From the cell containing the given text, extract its center point as (x, y) coordinate. 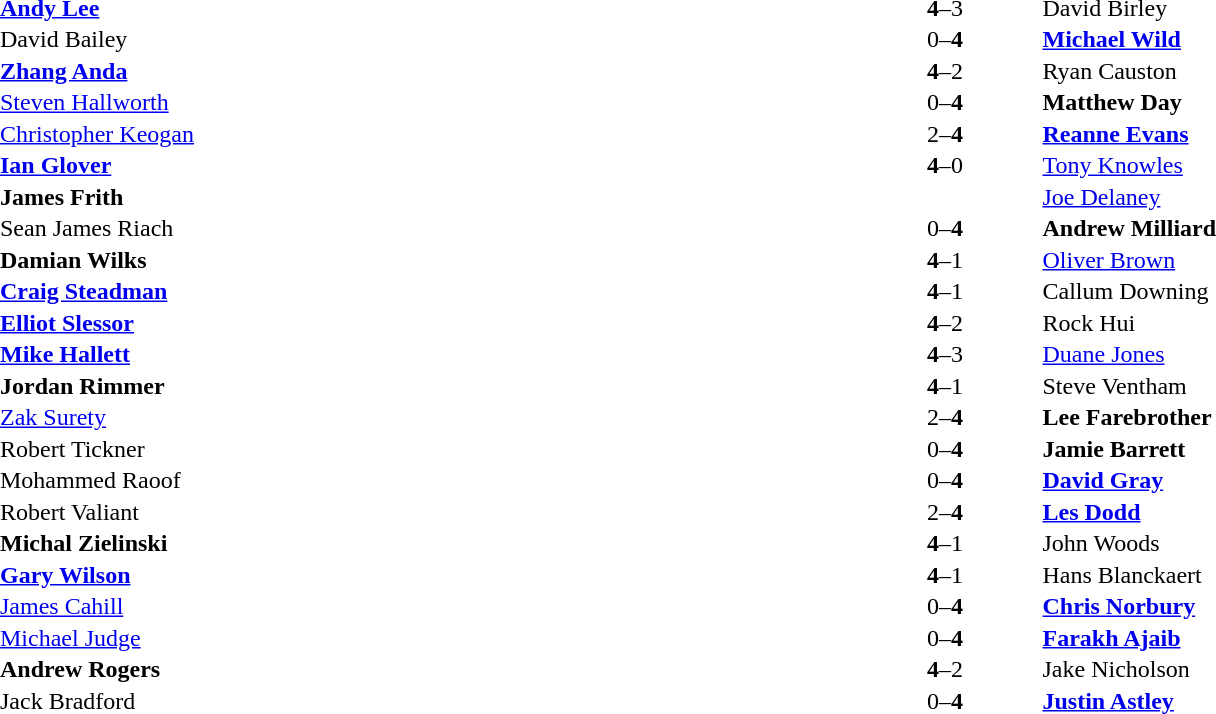
4–3 (944, 355)
4–0 (944, 165)
